Determine the [x, y] coordinate at the center of the cell enclosing the given text.  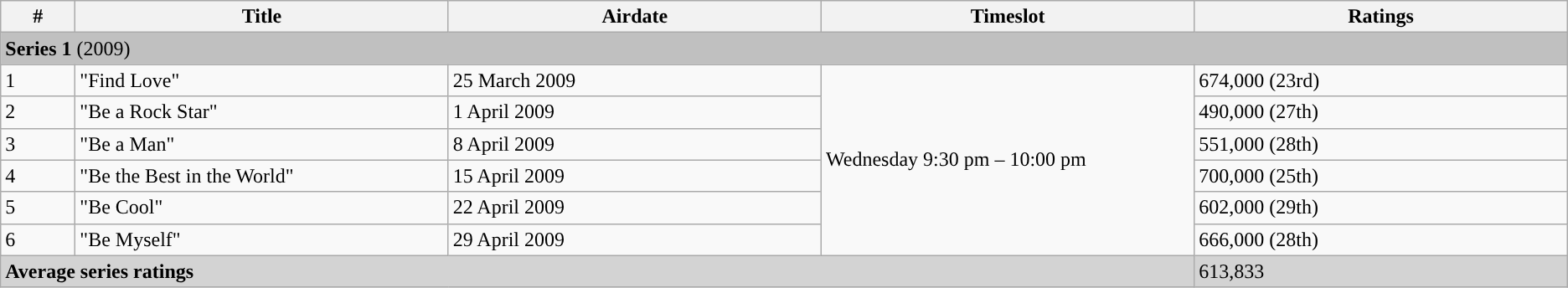
29 April 2009 [635, 239]
"Be the Best in the World" [261, 176]
22 April 2009 [635, 208]
Airdate [635, 17]
602,000 (29th) [1380, 208]
Ratings [1380, 17]
15 April 2009 [635, 176]
674,000 (23rd) [1380, 80]
Timeslot [1007, 17]
Wednesday 9:30 pm – 10:00 pm [1007, 160]
Title [261, 17]
551,000 (28th) [1380, 144]
8 April 2009 [635, 144]
1 [39, 80]
"Be a Man" [261, 144]
Series 1 (2009) [784, 49]
490,000 (27th) [1380, 112]
Average series ratings [598, 271]
2 [39, 112]
6 [39, 239]
"Be a Rock Star" [261, 112]
1 April 2009 [635, 112]
"Find Love" [261, 80]
5 [39, 208]
700,000 (25th) [1380, 176]
# [39, 17]
"Be Myself" [261, 239]
25 March 2009 [635, 80]
3 [39, 144]
4 [39, 176]
613,833 [1380, 271]
666,000 (28th) [1380, 239]
"Be Cool" [261, 208]
